Detect which cell encompasses the target text, then output its (x, y) center coordinate. 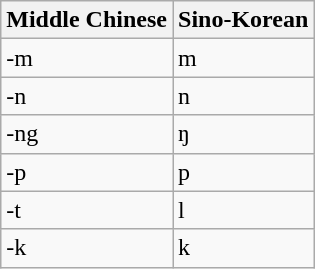
ŋ (242, 134)
-ng (87, 134)
Sino-Korean (242, 20)
m (242, 58)
k (242, 248)
-n (87, 96)
p (242, 172)
Middle Chinese (87, 20)
-p (87, 172)
-m (87, 58)
n (242, 96)
l (242, 210)
-k (87, 248)
-t (87, 210)
